Find where the given text appears and provide that cell's center as [x, y] coordinate. 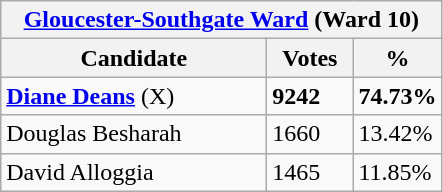
74.73% [398, 96]
Gloucester-Southgate Ward (Ward 10) [222, 20]
David Alloggia [134, 172]
Votes [310, 58]
1465 [310, 172]
% [398, 58]
1660 [310, 134]
Douglas Besharah [134, 134]
Candidate [134, 58]
9242 [310, 96]
13.42% [398, 134]
Diane Deans (X) [134, 96]
11.85% [398, 172]
